Scan for the cell matching the given text and deliver its [x, y] coordinate at center. 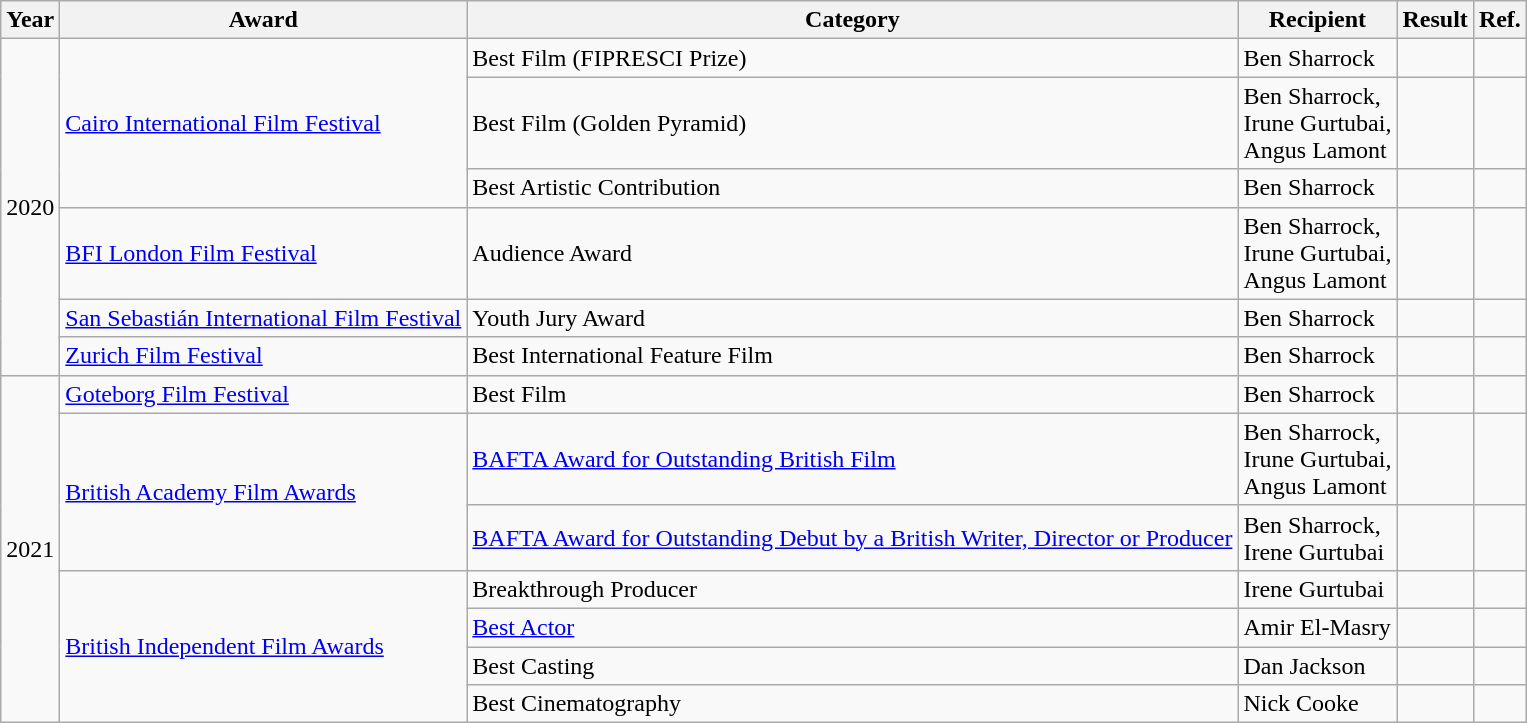
Irene Gurtubai [1318, 589]
Cairo International Film Festival [264, 123]
Ref. [1500, 20]
Best Cinematography [852, 704]
San Sebastián International Film Festival [264, 318]
Best Artistic Contribution [852, 188]
Recipient [1318, 20]
Nick Cooke [1318, 704]
Best Casting [852, 665]
Best Film (FIPRESCI Prize) [852, 58]
Audience Award [852, 253]
Best Actor [852, 627]
BAFTA Award for Outstanding British Film [852, 459]
Dan Jackson [1318, 665]
Youth Jury Award [852, 318]
Category [852, 20]
Best International Feature Film [852, 356]
Result [1435, 20]
Zurich Film Festival [264, 356]
Breakthrough Producer [852, 589]
British Independent Film Awards [264, 646]
Year [30, 20]
2020 [30, 207]
BFI London Film Festival [264, 253]
Award [264, 20]
Ben Sharrock,Irene Gurtubai [1318, 538]
Best Film [852, 394]
British Academy Film Awards [264, 492]
Amir El-Masry [1318, 627]
2021 [30, 548]
Best Film (Golden Pyramid) [852, 123]
BAFTA Award for Outstanding Debut by a British Writer, Director or Producer [852, 538]
Goteborg Film Festival [264, 394]
